Find where the given text appears and provide that cell's center as (X, Y) coordinate. 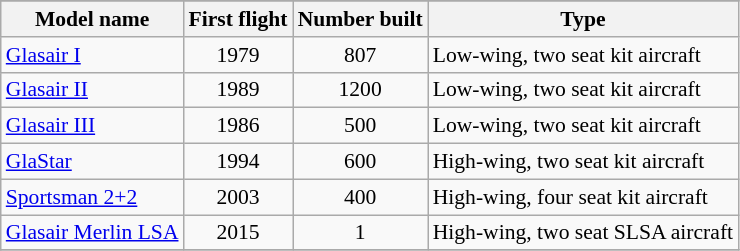
Glasair III (92, 126)
807 (360, 55)
High-wing, two seat kit aircraft (583, 162)
2003 (238, 197)
600 (360, 162)
Glasair I (92, 55)
Sportsman 2+2 (92, 197)
Type (583, 19)
1 (360, 233)
First flight (238, 19)
Model name (92, 19)
1986 (238, 126)
Number built (360, 19)
Glasair II (92, 90)
1200 (360, 90)
Glasair Merlin LSA (92, 233)
GlaStar (92, 162)
High-wing, two seat SLSA aircraft (583, 233)
High-wing, four seat kit aircraft (583, 197)
1994 (238, 162)
400 (360, 197)
500 (360, 126)
1979 (238, 55)
2015 (238, 233)
1989 (238, 90)
